Scan for the cell matching the given text and deliver its (X, Y) coordinate at center. 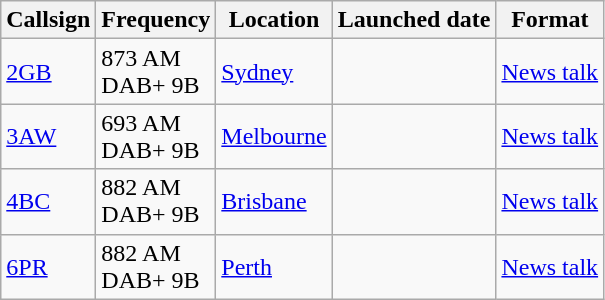
Frequency (156, 20)
Callsign (48, 20)
873 AMDAB+ 9B (156, 72)
Sydney (274, 72)
Brisbane (274, 202)
2GB (48, 72)
Launched date (414, 20)
Melbourne (274, 136)
Format (550, 20)
4BC (48, 202)
693 AMDAB+ 9B (156, 136)
Location (274, 20)
3AW (48, 136)
6PR (48, 266)
Perth (274, 266)
